Return [x, y] of the center of cell containing provided text 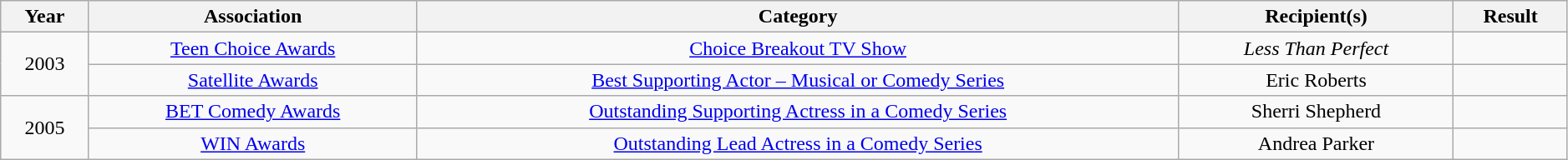
Less Than Perfect [1317, 48]
Outstanding Supporting Actress in a Comedy Series [798, 112]
2005 [45, 127]
Eric Roberts [1317, 80]
Choice Breakout TV Show [798, 48]
Result [1510, 17]
WIN Awards [252, 143]
Best Supporting Actor – Musical or Comedy Series [798, 80]
Satellite Awards [252, 80]
Association [252, 17]
Category [798, 17]
Recipient(s) [1317, 17]
Andrea Parker [1317, 143]
BET Comedy Awards [252, 112]
2003 [45, 64]
Teen Choice Awards [252, 48]
Sherri Shepherd [1317, 112]
Outstanding Lead Actress in a Comedy Series [798, 143]
Year [45, 17]
